From the cell containing the given text, extract its center point as (X, Y) coordinate. 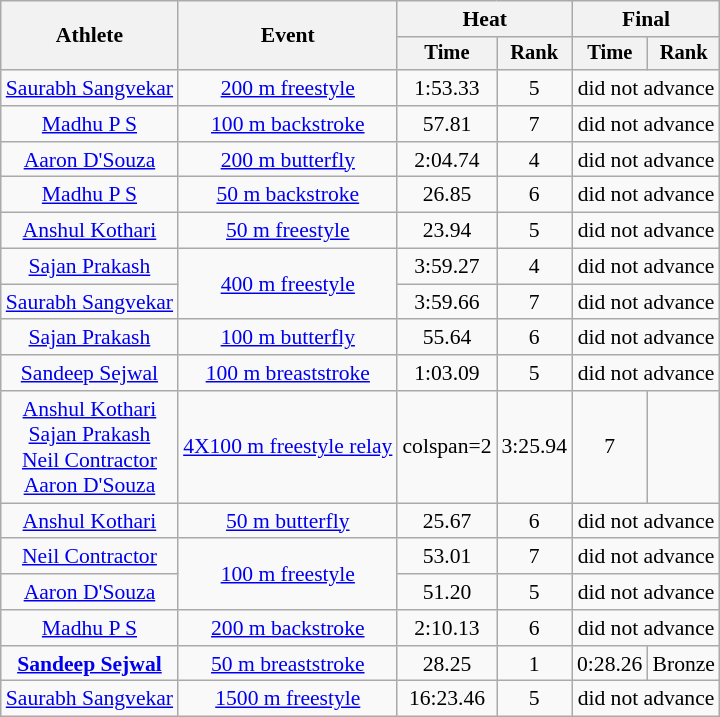
100 m butterfly (288, 338)
23.94 (446, 231)
1:53.33 (446, 88)
Final (646, 19)
Neil Contractor (90, 557)
57.81 (446, 124)
100 m breaststroke (288, 373)
100 m backstroke (288, 124)
50 m breaststroke (288, 664)
colspan=2 (446, 447)
Event (288, 36)
200 m freestyle (288, 88)
28.25 (446, 664)
55.64 (446, 338)
50 m freestyle (288, 231)
200 m backstroke (288, 628)
Anshul KothariSajan PrakashNeil ContractorAaron D'Souza (90, 447)
Bronze (683, 664)
26.85 (446, 195)
25.67 (446, 521)
2:10.13 (446, 628)
3:25.94 (534, 447)
1 (534, 664)
3:59.27 (446, 267)
4X100 m freestyle relay (288, 447)
53.01 (446, 557)
400 m freestyle (288, 284)
100 m freestyle (288, 574)
Athlete (90, 36)
3:59.66 (446, 302)
0:28.26 (610, 664)
2:04.74 (446, 160)
50 m butterfly (288, 521)
51.20 (446, 592)
50 m backstroke (288, 195)
1:03.09 (446, 373)
200 m butterfly (288, 160)
16:23.46 (446, 699)
Heat (484, 19)
1500 m freestyle (288, 699)
